Detect which cell encompasses the target text, then output its [x, y] center coordinate. 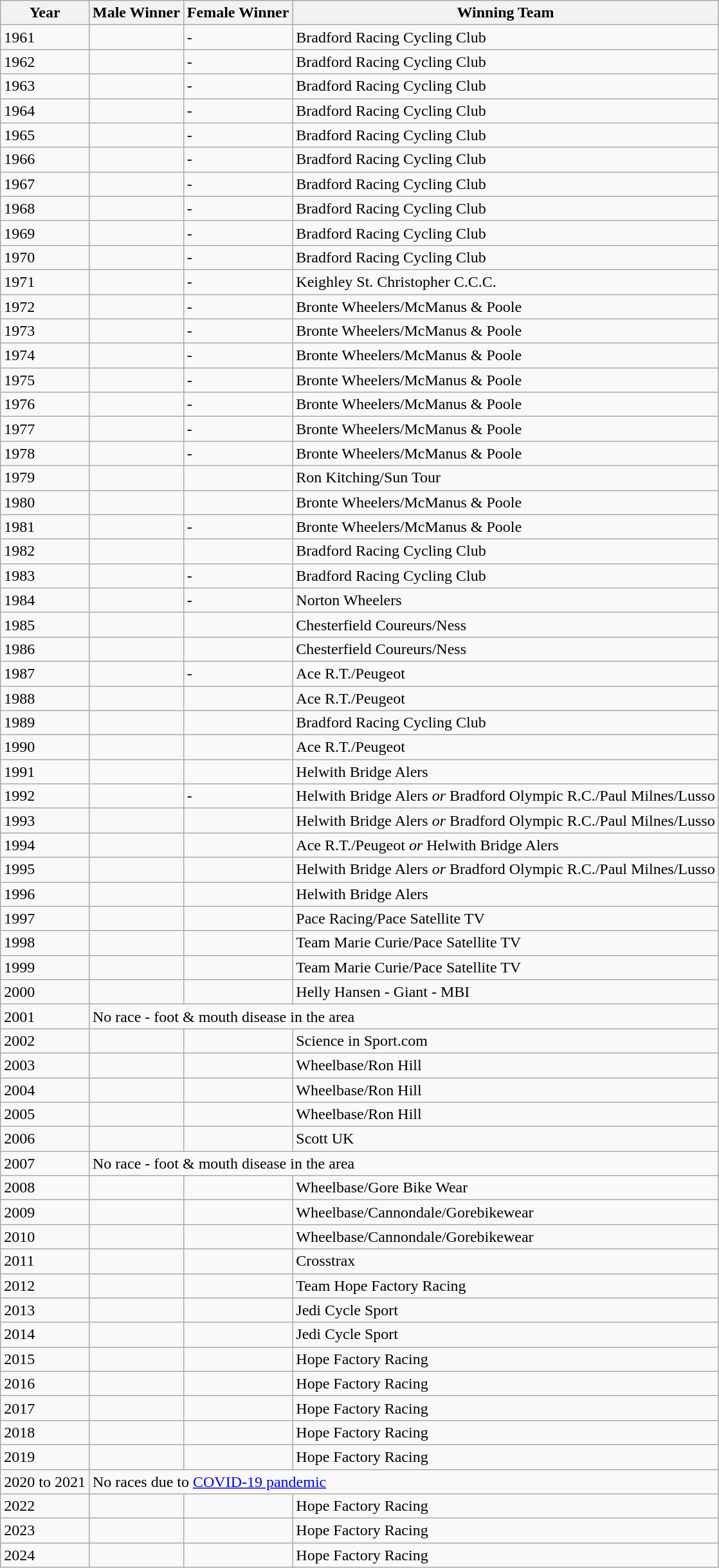
Winning Team [505, 13]
1970 [45, 257]
Science in Sport.com [505, 1041]
2005 [45, 1115]
1961 [45, 37]
Pace Racing/Pace Satellite TV [505, 918]
Wheelbase/Gore Bike Wear [505, 1188]
1973 [45, 331]
2014 [45, 1335]
2016 [45, 1383]
2008 [45, 1188]
1991 [45, 772]
1977 [45, 429]
Helly Hansen - Giant - MBI [505, 992]
1985 [45, 624]
2020 to 2021 [45, 1481]
1993 [45, 821]
2010 [45, 1237]
1984 [45, 600]
1992 [45, 796]
1999 [45, 967]
No races due to COVID-19 pandemic [404, 1481]
1981 [45, 527]
1978 [45, 453]
1998 [45, 943]
2019 [45, 1457]
1982 [45, 551]
1966 [45, 160]
1980 [45, 502]
2006 [45, 1139]
1976 [45, 405]
Norton Wheelers [505, 600]
Ron Kitching/Sun Tour [505, 478]
1964 [45, 111]
1974 [45, 356]
2015 [45, 1359]
Male Winner [136, 13]
2000 [45, 992]
1989 [45, 723]
1996 [45, 894]
1971 [45, 282]
Ace R.T./Peugeot or Helwith Bridge Alers [505, 845]
2024 [45, 1555]
2004 [45, 1090]
2012 [45, 1286]
1997 [45, 918]
Female Winner [238, 13]
2001 [45, 1016]
1963 [45, 86]
2009 [45, 1212]
1979 [45, 478]
2013 [45, 1310]
Team Hope Factory Racing [505, 1286]
1990 [45, 747]
1968 [45, 208]
1987 [45, 673]
1994 [45, 845]
2007 [45, 1163]
1965 [45, 135]
1988 [45, 698]
2022 [45, 1506]
2011 [45, 1261]
Keighley St. Christopher C.C.C. [505, 282]
Scott UK [505, 1139]
1983 [45, 576]
1972 [45, 307]
2003 [45, 1065]
2017 [45, 1408]
1995 [45, 870]
2002 [45, 1041]
2018 [45, 1432]
1969 [45, 233]
1986 [45, 649]
Year [45, 13]
2023 [45, 1531]
Crosstrax [505, 1261]
1975 [45, 380]
1962 [45, 62]
1967 [45, 184]
